Provide the (X, Y) coordinate of the cell's center where the given text is located.  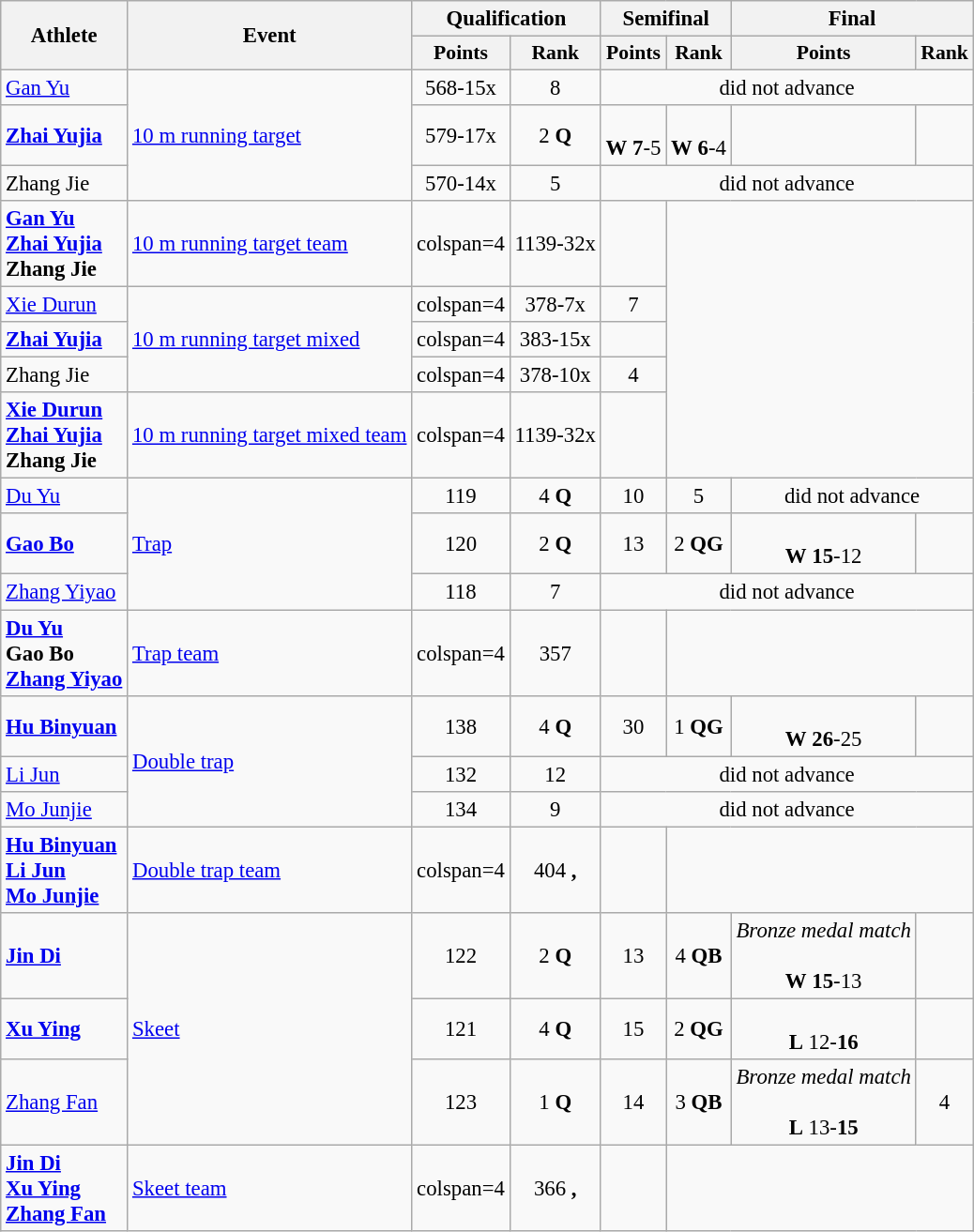
Trap (270, 544)
Double trap team (270, 870)
Xie Durun (64, 305)
Xie DurunZhai YujiaZhang Jie (64, 435)
Zhang Yiyao (64, 592)
10 m running target team (270, 244)
1 QG (698, 726)
378-10x (555, 375)
3 QB (698, 1103)
119 (461, 496)
121 (461, 1028)
Qualification (507, 19)
138 (461, 726)
W 26-25 (824, 726)
Du YuGao BoZhang Yiyao (64, 653)
Du Yu (64, 496)
132 (461, 774)
10 (632, 496)
Trap team (270, 653)
Semifinal (666, 19)
122 (461, 956)
W 7-5 (632, 135)
366 , (555, 1188)
Skeet (270, 1029)
14 (632, 1103)
Hu BinyuanLi JunMo Junjie (64, 870)
123 (461, 1103)
Jin Di (64, 956)
12 (555, 774)
Bronze medal matchL 13-15 (824, 1103)
10 m running target mixed (270, 340)
10 m running target (270, 135)
134 (461, 809)
570-14x (461, 183)
Athlete (64, 36)
15 (632, 1028)
30 (632, 726)
357 (555, 653)
W 6-4 (698, 135)
579-17x (461, 135)
Hu Binyuan (64, 726)
378-7x (555, 305)
118 (461, 592)
120 (461, 544)
Skeet team (270, 1188)
Gan Yu (64, 87)
L 12-16 (824, 1028)
Event (270, 36)
9 (555, 809)
404 , (555, 870)
Gan YuZhai YujiaZhang Jie (64, 244)
Double trap (270, 761)
8 (555, 87)
10 m running target mixed team (270, 435)
Final (852, 19)
Zhang Fan (64, 1103)
568-15x (461, 87)
Li Jun (64, 774)
W 15-12 (824, 544)
Jin DiXu YingZhang Fan (64, 1188)
Gao Bo (64, 544)
4 QB (698, 956)
Bronze medal matchW 15-13 (824, 956)
383-15x (555, 340)
Xu Ying (64, 1028)
1 Q (555, 1103)
Mo Junjie (64, 809)
